Find where the given text appears and provide that cell's center as (X, Y) coordinate. 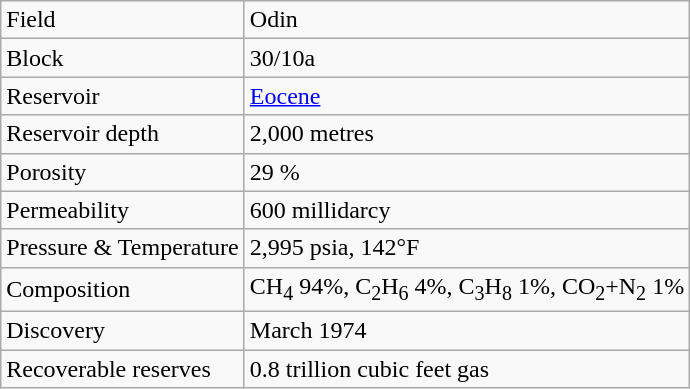
Permeability (123, 210)
Reservoir depth (123, 134)
Pressure & Temperature (123, 248)
Composition (123, 289)
30/10a (466, 58)
Block (123, 58)
Eocene (466, 96)
Discovery (123, 331)
2,000 metres (466, 134)
Porosity (123, 172)
29 % (466, 172)
Recoverable reserves (123, 369)
March 1974 (466, 331)
Reservoir (123, 96)
0.8 trillion cubic feet gas (466, 369)
2,995 psia, 142°F (466, 248)
CH4 94%, C2H6 4%, C3H8 1%, CO2+N2 1% (466, 289)
Field (123, 20)
Odin (466, 20)
600 millidarcy (466, 210)
